Pinpoint the cell where the given text exists, returning its (x, y) midpoint coordinate. 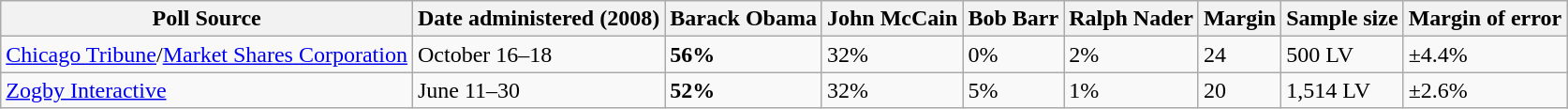
Poll Source (207, 19)
Zogby Interactive (207, 90)
500 LV (1342, 54)
John McCain (892, 19)
1% (1132, 90)
±4.4% (1486, 54)
Bob Barr (1013, 19)
October 16–18 (538, 54)
0% (1013, 54)
1,514 LV (1342, 90)
Chicago Tribune/Market Shares Corporation (207, 54)
±2.6% (1486, 90)
Sample size (1342, 19)
Margin (1239, 19)
Margin of error (1486, 19)
2% (1132, 54)
5% (1013, 90)
24 (1239, 54)
Barack Obama (744, 19)
Ralph Nader (1132, 19)
Date administered (2008) (538, 19)
20 (1239, 90)
June 11–30 (538, 90)
52% (744, 90)
56% (744, 54)
